Extract the (x, y) coordinate from the center of the cell holding the provided text.  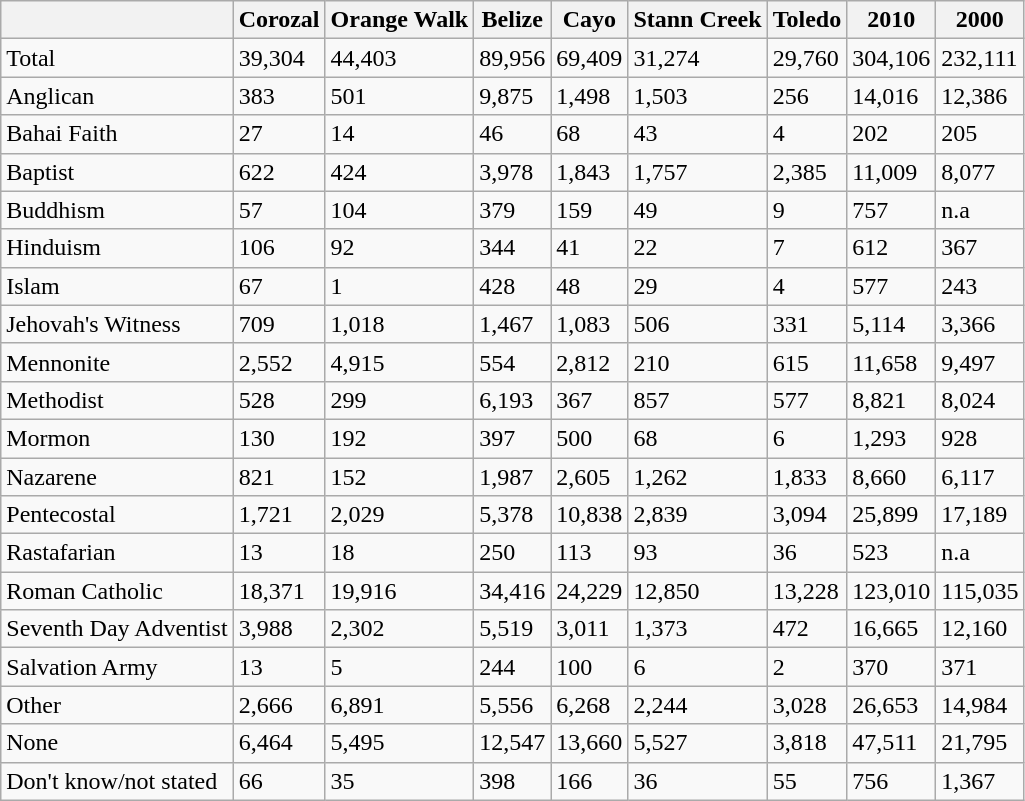
397 (512, 438)
14 (400, 134)
17,189 (980, 515)
756 (892, 781)
9 (807, 210)
2,385 (807, 172)
Mennonite (117, 362)
1,503 (698, 96)
11,658 (892, 362)
123,010 (892, 591)
2010 (892, 20)
69,409 (590, 58)
1,018 (400, 324)
8,024 (980, 400)
8,077 (980, 172)
210 (698, 362)
256 (807, 96)
2,552 (279, 362)
2,605 (590, 477)
24,229 (590, 591)
428 (512, 286)
232,111 (980, 58)
Mormon (117, 438)
12,160 (980, 629)
4,915 (400, 362)
5 (400, 667)
12,386 (980, 96)
344 (512, 248)
100 (590, 667)
Baptist (117, 172)
250 (512, 553)
2 (807, 667)
5,495 (400, 743)
1,757 (698, 172)
500 (590, 438)
Hinduism (117, 248)
9,875 (512, 96)
379 (512, 210)
104 (400, 210)
Jehovah's Witness (117, 324)
3,978 (512, 172)
19,916 (400, 591)
93 (698, 553)
166 (590, 781)
89,956 (512, 58)
523 (892, 553)
612 (892, 248)
8,660 (892, 477)
304,106 (892, 58)
21,795 (980, 743)
None (117, 743)
8,821 (892, 400)
501 (400, 96)
243 (980, 286)
57 (279, 210)
2,302 (400, 629)
44,403 (400, 58)
92 (400, 248)
Pentecostal (117, 515)
1,262 (698, 477)
14,984 (980, 705)
159 (590, 210)
554 (512, 362)
Cayo (590, 20)
5,519 (512, 629)
1,467 (512, 324)
5,556 (512, 705)
Total (117, 58)
Salvation Army (117, 667)
1 (400, 286)
202 (892, 134)
67 (279, 286)
49 (698, 210)
371 (980, 667)
6,193 (512, 400)
3,988 (279, 629)
2,839 (698, 515)
Anglican (117, 96)
1,843 (590, 172)
18 (400, 553)
928 (980, 438)
1,293 (892, 438)
3,011 (590, 629)
12,547 (512, 743)
Toledo (807, 20)
35 (400, 781)
Buddhism (117, 210)
2,244 (698, 705)
3,094 (807, 515)
Seventh Day Adventist (117, 629)
55 (807, 781)
10,838 (590, 515)
27 (279, 134)
2,029 (400, 515)
29,760 (807, 58)
46 (512, 134)
115,035 (980, 591)
5,527 (698, 743)
424 (400, 172)
11,009 (892, 172)
857 (698, 400)
331 (807, 324)
709 (279, 324)
12,850 (698, 591)
615 (807, 362)
Corozal (279, 20)
130 (279, 438)
398 (512, 781)
1,833 (807, 477)
5,378 (512, 515)
299 (400, 400)
244 (512, 667)
1,083 (590, 324)
13,228 (807, 591)
6,117 (980, 477)
39,304 (279, 58)
7 (807, 248)
106 (279, 248)
Rastafarian (117, 553)
47,511 (892, 743)
528 (279, 400)
6,268 (590, 705)
48 (590, 286)
31,274 (698, 58)
472 (807, 629)
Methodist (117, 400)
Stann Creek (698, 20)
29 (698, 286)
13,660 (590, 743)
5,114 (892, 324)
43 (698, 134)
1,987 (512, 477)
757 (892, 210)
Don't know/not stated (117, 781)
14,016 (892, 96)
25,899 (892, 515)
152 (400, 477)
Bahai Faith (117, 134)
3,818 (807, 743)
821 (279, 477)
66 (279, 781)
2000 (980, 20)
1,367 (980, 781)
622 (279, 172)
3,366 (980, 324)
Nazarene (117, 477)
26,653 (892, 705)
2,666 (279, 705)
6,891 (400, 705)
383 (279, 96)
506 (698, 324)
18,371 (279, 591)
Islam (117, 286)
Orange Walk (400, 20)
6,464 (279, 743)
Roman Catholic (117, 591)
41 (590, 248)
205 (980, 134)
1,721 (279, 515)
1,498 (590, 96)
113 (590, 553)
22 (698, 248)
3,028 (807, 705)
9,497 (980, 362)
34,416 (512, 591)
Other (117, 705)
16,665 (892, 629)
192 (400, 438)
2,812 (590, 362)
370 (892, 667)
Belize (512, 20)
1,373 (698, 629)
